Search for the cell housing the specified text and yield its (x, y) center coordinate. 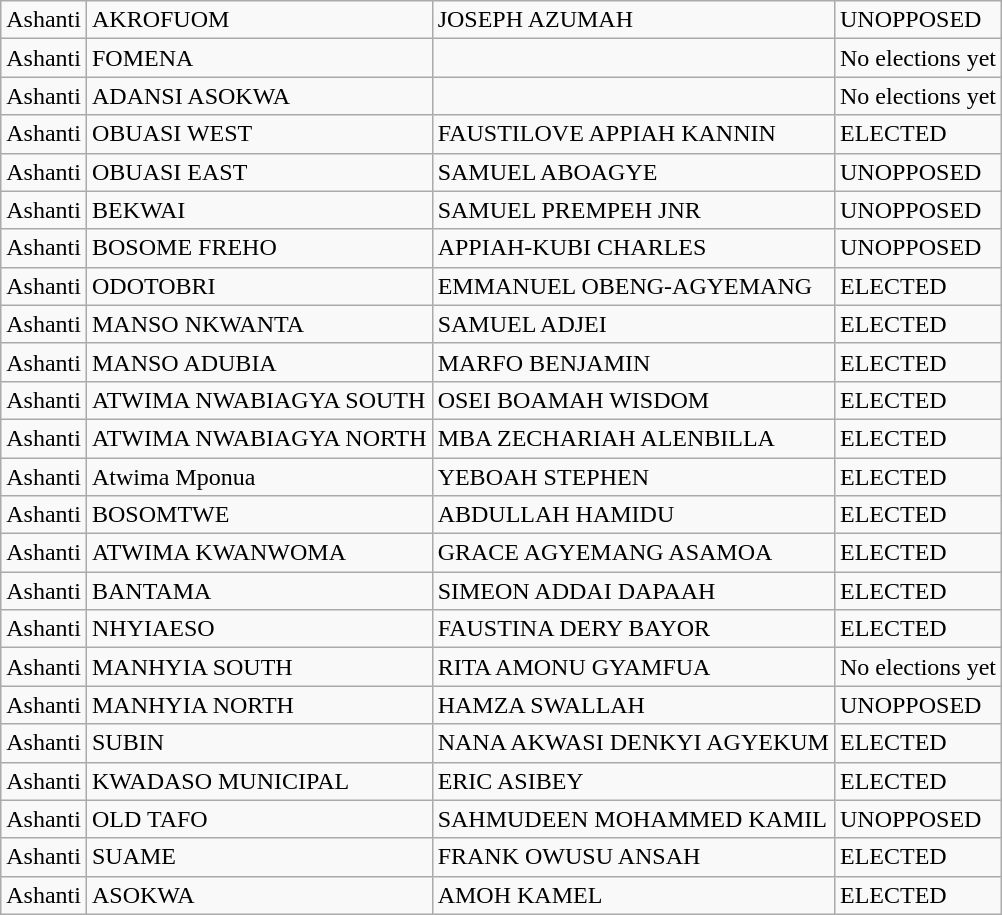
FAUSTINA DERY BAYOR (633, 629)
ATWIMA NWABIAGYA SOUTH (259, 400)
SAMUEL ABOAGYE (633, 172)
Atwima Mponua (259, 477)
GRACE AGYEMANG ASAMOA (633, 553)
ATWIMA NWABIAGYA NORTH (259, 438)
MANSO ADUBIA (259, 362)
NHYIAESO (259, 629)
AKROFUOM (259, 20)
MANHYIA NORTH (259, 705)
ADANSI ASOKWA (259, 96)
FRANK OWUSU ANSAH (633, 857)
NANA AKWASI DENKYI AGYEKUM (633, 743)
MANSO NKWANTA (259, 324)
OSEI BOAMAH WISDOM (633, 400)
ABDULLAH HAMIDU (633, 515)
ASOKWA (259, 895)
SAHMUDEEN MOHAMMED KAMIL (633, 819)
YEBOAH STEPHEN (633, 477)
SUAME (259, 857)
SAMUEL PREMPEH JNR (633, 210)
OBUASI WEST (259, 134)
APPIAH-KUBI CHARLES (633, 248)
MBA ZECHARIAH ALENBILLA (633, 438)
BOSOMTWE (259, 515)
ATWIMA KWANWOMA (259, 553)
SIMEON ADDAI DAPAAH (633, 591)
FAUSTILOVE APPIAH KANNIN (633, 134)
SUBIN (259, 743)
RITA AMONU GYAMFUA (633, 667)
JOSEPH AZUMAH (633, 20)
BANTAMA (259, 591)
MARFO BENJAMIN (633, 362)
OLD TAFO (259, 819)
ODOTOBRI (259, 286)
FOMENA (259, 58)
OBUASI EAST (259, 172)
ERIC ASIBEY (633, 781)
SAMUEL ADJEI (633, 324)
BEKWAI (259, 210)
EMMANUEL OBENG-AGYEMANG (633, 286)
HAMZA SWALLAH (633, 705)
BOSOME FREHO (259, 248)
AMOH KAMEL (633, 895)
KWADASO MUNICIPAL (259, 781)
MANHYIA SOUTH (259, 667)
